From the cell containing the given text, extract its center point as [X, Y] coordinate. 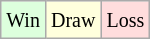
Draw [72, 20]
Win [24, 20]
Loss [126, 20]
